Detect which cell encompasses the target text, then output its (X, Y) center coordinate. 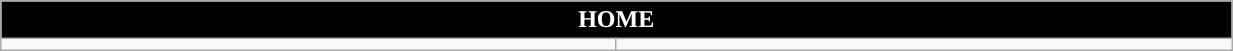
HOME (616, 20)
